Extract the (X, Y) coordinate from the center of the cell holding the provided text.  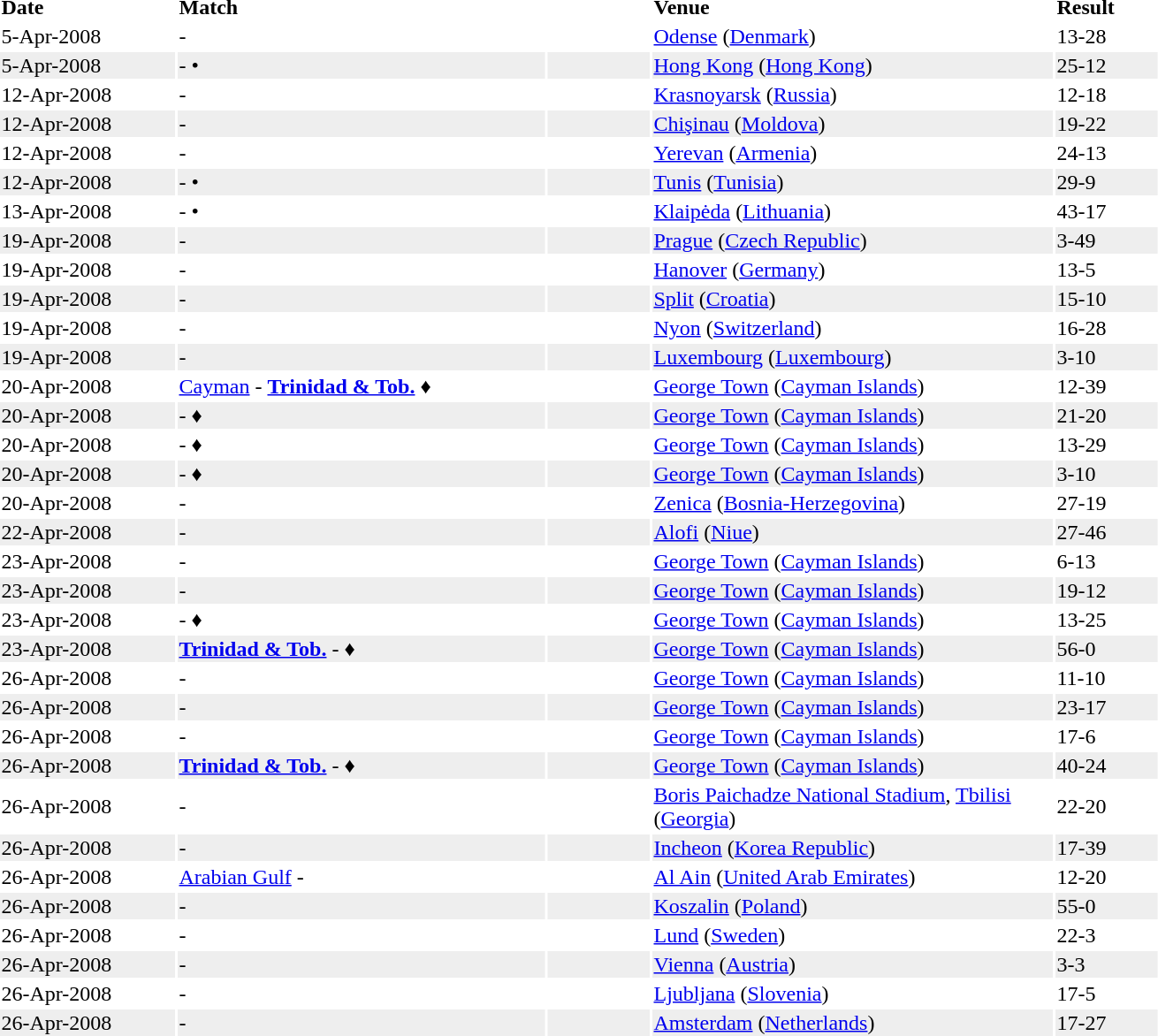
Hanover (Germany) (852, 270)
13-25 (1107, 620)
17-5 (1107, 994)
Hong Kong (Hong Kong) (852, 65)
Cayman - Trinidad & Tob. ♦ (362, 386)
3-49 (1107, 240)
Lund (Sweden) (852, 935)
56-0 (1107, 649)
22-3 (1107, 935)
25-12 (1107, 65)
16-28 (1107, 328)
24-13 (1107, 153)
13-29 (1107, 445)
Prague (Czech Republic) (852, 240)
55-0 (1107, 906)
Luxembourg (Luxembourg) (852, 357)
Alofi (Niue) (852, 532)
Tunis (Tunisia) (852, 182)
Al Ain (United Arab Emirates) (852, 877)
12-39 (1107, 386)
Klaipėda (Lithuania) (852, 211)
22-Apr-2008 (88, 532)
Arabian Gulf - (362, 877)
Zenica (Bosnia-Herzegovina) (852, 503)
Yerevan (Armenia) (852, 153)
17-6 (1107, 736)
21-20 (1107, 415)
27-46 (1107, 532)
17-27 (1107, 1023)
Split (Croatia) (852, 299)
Nyon (Switzerland) (852, 328)
13-5 (1107, 270)
17-39 (1107, 848)
23-17 (1107, 707)
13-28 (1107, 36)
Incheon (Korea Republic) (852, 848)
Amsterdam (Netherlands) (852, 1023)
19-22 (1107, 124)
Vienna (Austria) (852, 964)
Odense (Denmark) (852, 36)
22-20 (1107, 806)
12-18 (1107, 95)
Ljubljana (Slovenia) (852, 994)
15-10 (1107, 299)
19-12 (1107, 590)
Krasnoyarsk (Russia) (852, 95)
Chişinau (Moldova) (852, 124)
3-3 (1107, 964)
Boris Paichadze National Stadium, Tbilisi (Georgia) (852, 806)
40-24 (1107, 766)
43-17 (1107, 211)
6-13 (1107, 561)
11-10 (1107, 678)
13-Apr-2008 (88, 211)
29-9 (1107, 182)
27-19 (1107, 503)
Koszalin (Poland) (852, 906)
12-20 (1107, 877)
